Identify which cell holds the provided text, then report its [X, Y] central coordinate. 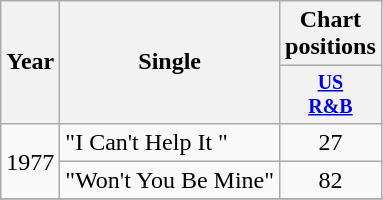
27 [331, 142]
82 [331, 180]
USR&B [331, 94]
"I Can't Help It " [170, 142]
Single [170, 62]
Chart positions [331, 34]
1977 [30, 161]
"Won't You Be Mine" [170, 180]
Year [30, 62]
